Capture the cell that displays the provided text and extract its [x, y] central coordinate. 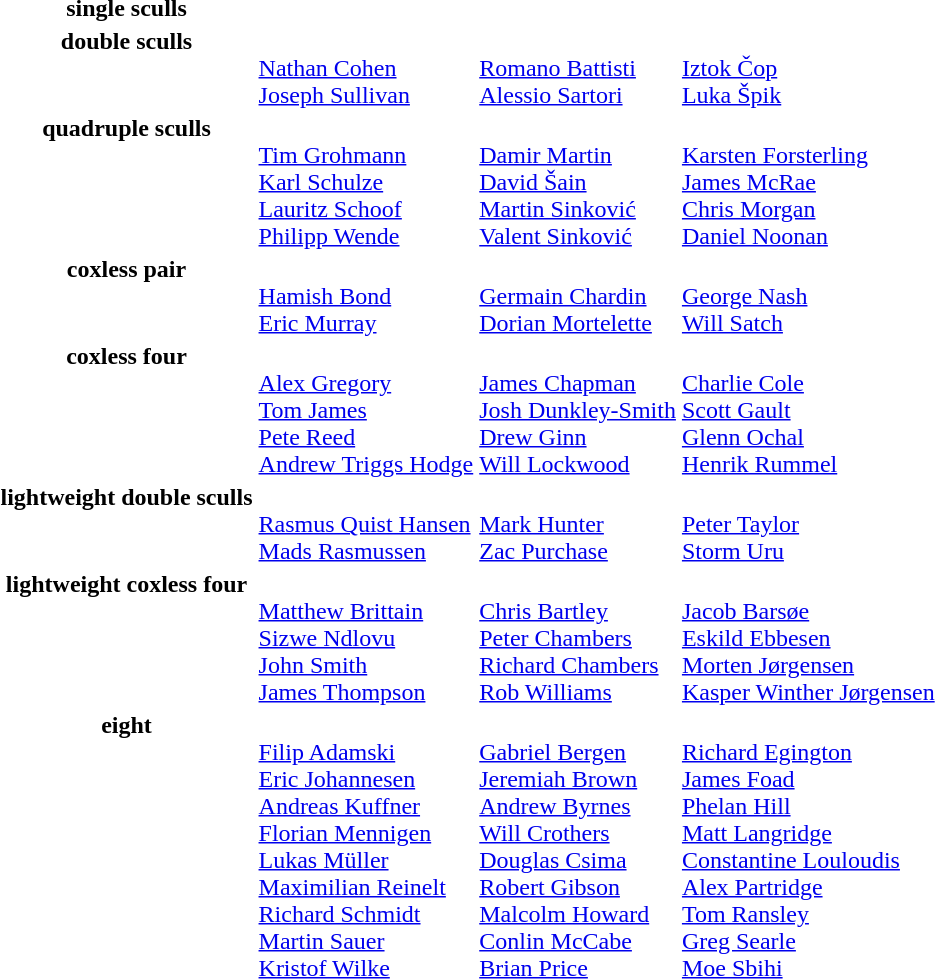
Alex GregoryTom JamesPete ReedAndrew Triggs Hodge [366, 410]
Tim GrohmannKarl SchulzeLauritz SchoofPhilipp Wende [366, 182]
Mark HunterZac Purchase [578, 524]
Damir MartinDavid ŠainMartin SinkovićValent Sinković [578, 182]
Romano BattistiAlessio Sartori [578, 68]
Matthew BrittainSizwe NdlovuJohn SmithJames Thompson [366, 638]
Nathan CohenJoseph Sullivan [366, 68]
James ChapmanJosh Dunkley-SmithDrew GinnWill Lockwood [578, 410]
Chris BartleyPeter ChambersRichard ChambersRob Williams [578, 638]
Hamish BondEric Murray [366, 296]
Germain ChardinDorian Mortelette [578, 296]
Rasmus Quist HansenMads Rasmussen [366, 524]
